Provide the [x, y] coordinate of the cell's center where the given text is located.  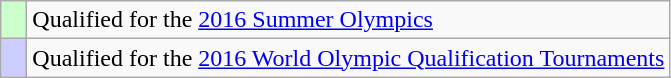
Qualified for the 2016 Summer Olympics [348, 20]
Qualified for the 2016 World Olympic Qualification Tournaments [348, 58]
